Return the [x, y] coordinate for the center point of the cell that contains the specified text.  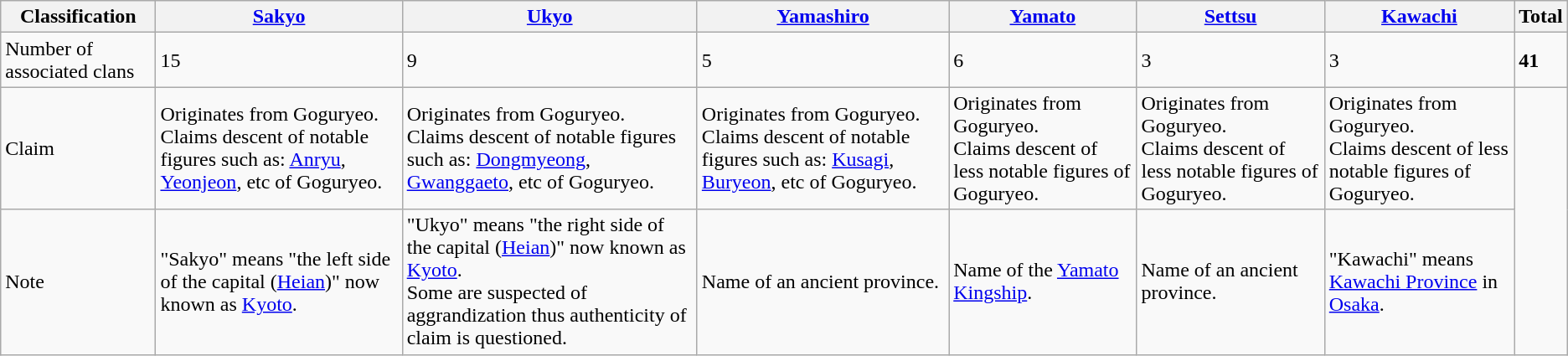
5 [823, 60]
Yamato [1043, 17]
6 [1043, 60]
"Kawachi" means Kawachi Province in Osaka. [1419, 281]
Sakyo [279, 17]
Note [79, 281]
41 [1541, 60]
Originates from Goguryeo.Claims descent of notable figures such as: Anryu, Yeonjeon, etc of Goguryeo. [279, 148]
Classification [79, 17]
Ukyo [549, 17]
Claim [79, 148]
Name of the Yamato Kingship. [1043, 281]
9 [549, 60]
15 [279, 60]
"Sakyo" means "the left side of the capital (Heian)" now known as Kyoto. [279, 281]
Settsu [1230, 17]
Originates from Goguryeo.Claims descent of notable figures such as: Kusagi, Buryeon, etc of Goguryeo. [823, 148]
Number of associated clans [79, 60]
Yamashiro [823, 17]
Kawachi [1419, 17]
Total [1541, 17]
Originates from Goguryeo.Claims descent of notable figures such as: Dongmyeong, Gwanggaeto, etc of Goguryeo. [549, 148]
